Find where the given text appears and provide that cell's center as [X, Y] coordinate. 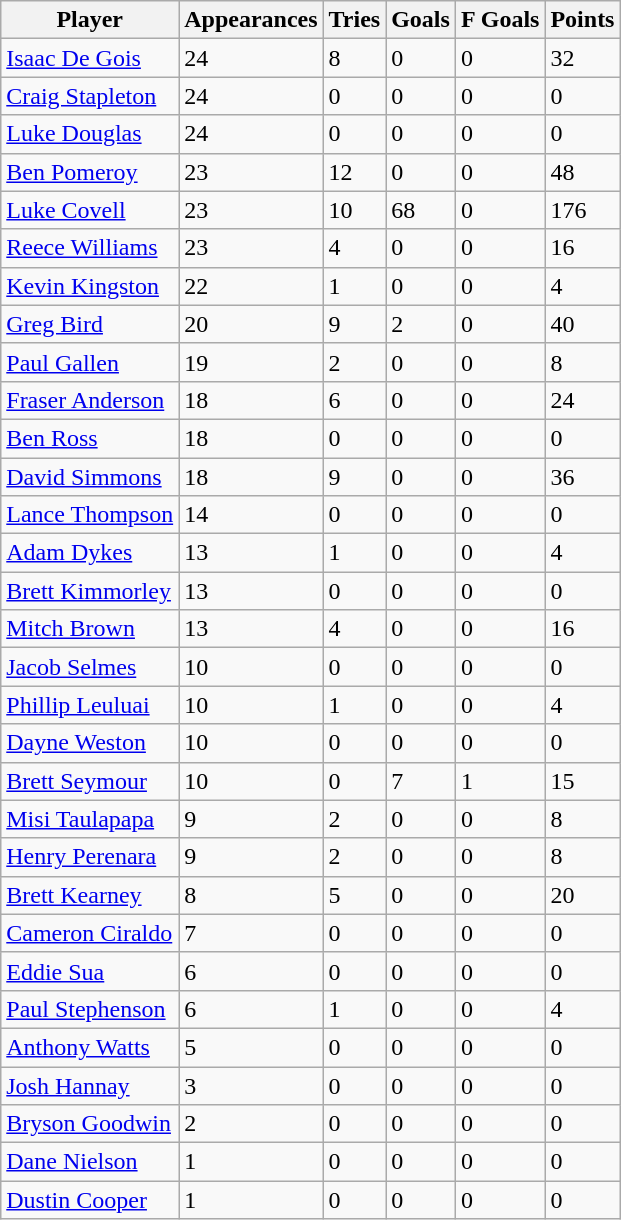
19 [251, 362]
Dayne Weston [90, 743]
Goals [421, 20]
David Simmons [90, 477]
Lance Thompson [90, 515]
176 [582, 210]
Player [90, 20]
3 [251, 1085]
F Goals [500, 20]
40 [582, 324]
32 [582, 58]
Eddie Sua [90, 971]
48 [582, 172]
22 [251, 286]
Henry Perenara [90, 857]
Paul Gallen [90, 362]
Paul Stephenson [90, 1009]
Luke Douglas [90, 134]
Dustin Cooper [90, 1200]
14 [251, 515]
Ben Ross [90, 438]
68 [421, 210]
Phillip Leuluai [90, 705]
Misi Taulapapa [90, 819]
Brett Kimmorley [90, 591]
12 [354, 172]
Fraser Anderson [90, 400]
Appearances [251, 20]
Reece Williams [90, 248]
Cameron Ciraldo [90, 933]
Tries [354, 20]
Luke Covell [90, 210]
Isaac De Gois [90, 58]
Anthony Watts [90, 1047]
Ben Pomeroy [90, 172]
15 [582, 781]
36 [582, 477]
Greg Bird [90, 324]
Craig Stapleton [90, 96]
Jacob Selmes [90, 667]
Bryson Goodwin [90, 1124]
Kevin Kingston [90, 286]
Josh Hannay [90, 1085]
Brett Seymour [90, 781]
Adam Dykes [90, 553]
Mitch Brown [90, 629]
Brett Kearney [90, 895]
Dane Nielson [90, 1162]
Points [582, 20]
